From the cell containing the given text, extract its center point as (x, y) coordinate. 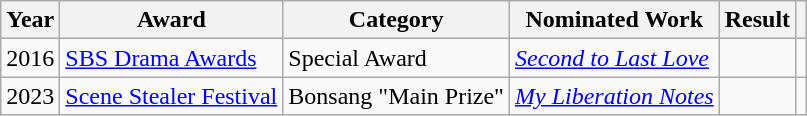
Result (757, 20)
My Liberation Notes (614, 96)
Special Award (396, 58)
Nominated Work (614, 20)
2023 (30, 96)
Scene Stealer Festival (172, 96)
Year (30, 20)
Category (396, 20)
Second to Last Love (614, 58)
2016 (30, 58)
SBS Drama Awards (172, 58)
Award (172, 20)
Bonsang "Main Prize" (396, 96)
